Identify which cell holds the provided text, then report its [x, y] central coordinate. 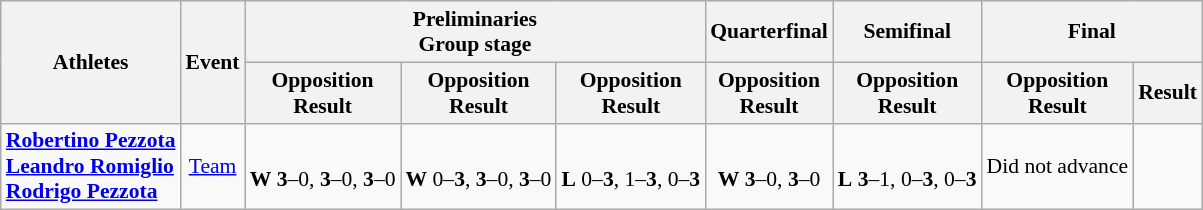
Quarterfinal [769, 32]
Semifinal [908, 32]
W 3–0, 3–0 [769, 166]
PreliminariesGroup stage [476, 32]
Event [213, 62]
L 3–1, 0–3, 0–3 [908, 166]
W 0–3, 3–0, 3–0 [479, 166]
Robertino PezzotaLeandro RomiglioRodrigo Pezzota [91, 166]
Final [1092, 32]
Did not advance [1058, 166]
Team [213, 166]
Athletes [91, 62]
W 3–0, 3–0, 3–0 [323, 166]
L 0–3, 1–3, 0–3 [630, 166]
Result [1168, 92]
